Search for the cell housing the specified text and yield its (x, y) center coordinate. 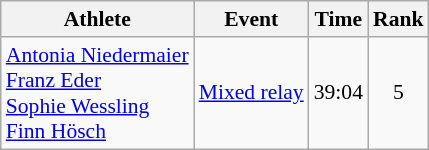
Event (252, 19)
Rank (398, 19)
Time (338, 19)
Antonia NiedermaierFranz EderSophie WesslingFinn Hösch (98, 93)
Athlete (98, 19)
Mixed relay (252, 93)
5 (398, 93)
39:04 (338, 93)
